Extract the (x, y) coordinate from the center of the cell holding the provided text.  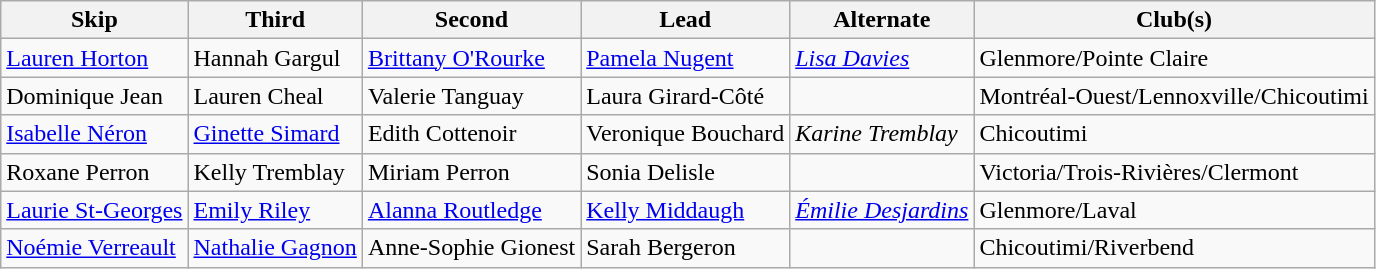
Laura Girard-Côté (686, 96)
Miriam Perron (471, 172)
Veronique Bouchard (686, 134)
Valerie Tanguay (471, 96)
Sarah Bergeron (686, 248)
Laurie St-Georges (94, 210)
Second (471, 20)
Roxane Perron (94, 172)
Kelly Tremblay (275, 172)
Chicoutimi (1174, 134)
Anne-Sophie Gionest (471, 248)
Montréal-Ouest/Lennoxville/Chicoutimi (1174, 96)
Lauren Cheal (275, 96)
Brittany O'Rourke (471, 58)
Nathalie Gagnon (275, 248)
Émilie Desjardins (882, 210)
Sonia Delisle (686, 172)
Glenmore/Pointe Claire (1174, 58)
Edith Cottenoir (471, 134)
Alternate (882, 20)
Dominique Jean (94, 96)
Pamela Nugent (686, 58)
Lead (686, 20)
Chicoutimi/Riverbend (1174, 248)
Alanna Routledge (471, 210)
Hannah Gargul (275, 58)
Isabelle Néron (94, 134)
Club(s) (1174, 20)
Victoria/Trois-Rivières/Clermont (1174, 172)
Lisa Davies (882, 58)
Emily Riley (275, 210)
Karine Tremblay (882, 134)
Ginette Simard (275, 134)
Noémie Verreault (94, 248)
Skip (94, 20)
Third (275, 20)
Lauren Horton (94, 58)
Glenmore/Laval (1174, 210)
Kelly Middaugh (686, 210)
